Pinpoint the cell where the given text exists, returning its [X, Y] midpoint coordinate. 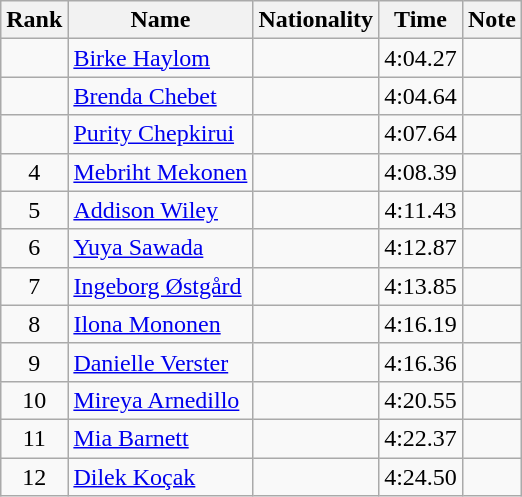
Mebriht Mekonen [160, 172]
Ingeborg Østgård [160, 286]
11 [34, 438]
Note [492, 20]
8 [34, 324]
Purity Chepkirui [160, 134]
Nationality [316, 20]
10 [34, 400]
12 [34, 477]
4:13.85 [421, 286]
4:22.37 [421, 438]
5 [34, 210]
4:04.27 [421, 58]
Dilek Koçak [160, 477]
4:04.64 [421, 96]
Danielle Verster [160, 362]
Brenda Chebet [160, 96]
Birke Haylom [160, 58]
4:24.50 [421, 477]
Addison Wiley [160, 210]
4 [34, 172]
Name [160, 20]
4:07.64 [421, 134]
4:20.55 [421, 400]
Time [421, 20]
4:16.36 [421, 362]
Mia Barnett [160, 438]
Rank [34, 20]
Mireya Arnedillo [160, 400]
6 [34, 248]
4:08.39 [421, 172]
9 [34, 362]
Yuya Sawada [160, 248]
4:12.87 [421, 248]
4:11.43 [421, 210]
Ilona Mononen [160, 324]
7 [34, 286]
4:16.19 [421, 324]
